Search for the cell housing the specified text and yield its (x, y) center coordinate. 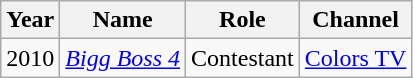
Name (123, 20)
Colors TV (356, 58)
Bigg Boss 4 (123, 58)
2010 (30, 58)
Channel (356, 20)
Role (243, 20)
Year (30, 20)
Contestant (243, 58)
